Return [x, y] of the center of cell containing provided text 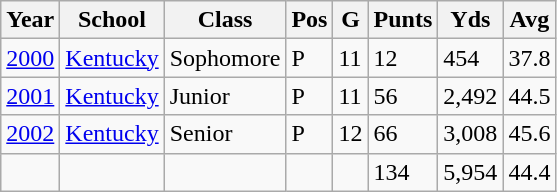
School [112, 20]
Class [225, 20]
454 [470, 58]
Avg [530, 20]
Sophomore [225, 58]
134 [403, 172]
2000 [30, 58]
Year [30, 20]
Punts [403, 20]
Junior [225, 96]
3,008 [470, 134]
44.5 [530, 96]
2001 [30, 96]
37.8 [530, 58]
G [350, 20]
45.6 [530, 134]
Pos [310, 20]
5,954 [470, 172]
2002 [30, 134]
Senior [225, 134]
66 [403, 134]
56 [403, 96]
2,492 [470, 96]
Yds [470, 20]
44.4 [530, 172]
